Scan for the cell matching the given text and deliver its (X, Y) coordinate at center. 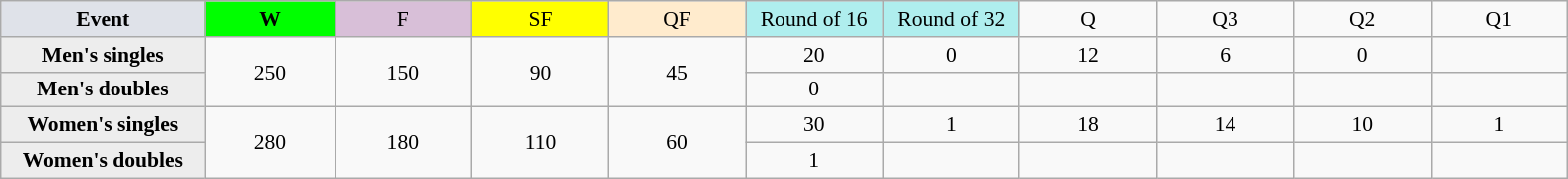
30 (814, 125)
Round of 16 (814, 19)
12 (1088, 55)
280 (270, 143)
Men's doubles (104, 89)
Q (1088, 19)
Event (104, 19)
14 (1226, 125)
Women's doubles (104, 161)
SF (541, 19)
150 (403, 72)
45 (677, 72)
110 (541, 143)
18 (1088, 125)
180 (403, 143)
Men's singles (104, 55)
W (270, 19)
10 (1362, 125)
Q2 (1362, 19)
60 (677, 143)
6 (1226, 55)
90 (541, 72)
Women's singles (104, 125)
F (403, 19)
Round of 32 (951, 19)
QF (677, 19)
250 (270, 72)
20 (814, 55)
Q1 (1499, 19)
Q3 (1226, 19)
